Capture the cell that displays the provided text and extract its (x, y) central coordinate. 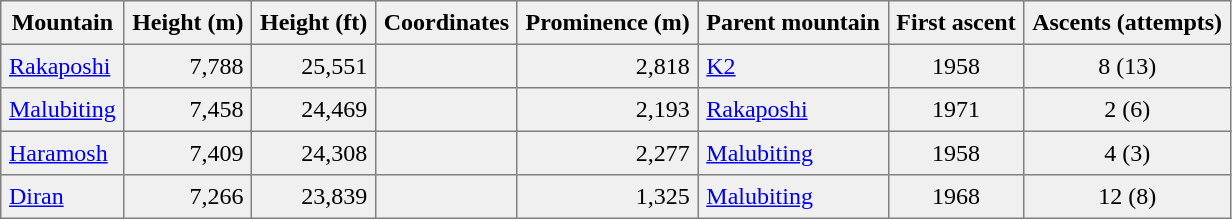
7,266 (188, 197)
7,458 (188, 110)
Height (m) (188, 23)
7,409 (188, 153)
7,788 (188, 66)
First ascent (956, 23)
1,325 (608, 197)
Parent mountain (793, 23)
2,193 (608, 110)
Haramosh (62, 153)
Ascents (attempts) (1127, 23)
4 (3) (1127, 153)
Coordinates (447, 23)
Height (ft) (314, 23)
8 (13) (1127, 66)
Mountain (62, 23)
1971 (956, 110)
12 (8) (1127, 197)
25,551 (314, 66)
24,469 (314, 110)
24,308 (314, 153)
2,818 (608, 66)
K2 (793, 66)
2 (6) (1127, 110)
23,839 (314, 197)
1968 (956, 197)
Diran (62, 197)
2,277 (608, 153)
Prominence (m) (608, 23)
